Identify which cell holds the provided text, then report its (X, Y) central coordinate. 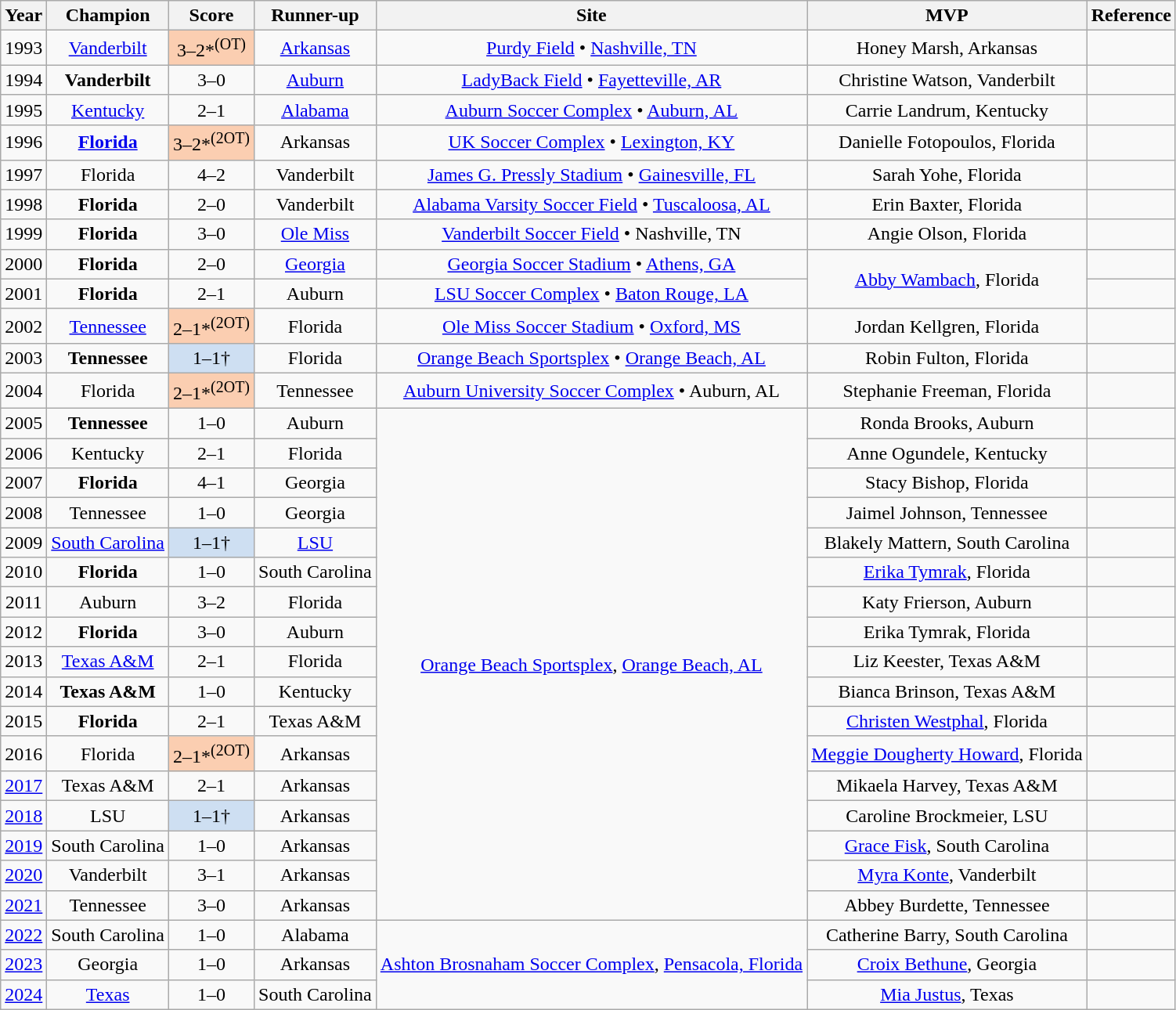
Mikaela Harvey, Texas A&M (947, 786)
2012 (23, 632)
2016 (23, 753)
2002 (23, 326)
3–2 (211, 602)
MVP (947, 16)
Reference (1131, 16)
Orange Beach Sportsplex • Orange Beach, AL (591, 359)
Ashton Brosnaham Soccer Complex, Pensacola, Florida (591, 965)
Alabama Varsity Soccer Field • Tuscaloosa, AL (591, 204)
Stephanie Freeman, Florida (947, 391)
2022 (23, 935)
1997 (23, 175)
4–2 (211, 175)
Purdy Field • Nashville, TN (591, 49)
Carrie Landrum, Kentucky (947, 110)
Abby Wambach, Florida (947, 279)
Runner-up (316, 16)
Caroline Brockmeier, LSU (947, 816)
Score (211, 16)
Sarah Yohe, Florida (947, 175)
Ronda Brooks, Auburn (947, 424)
Stacy Bishop, Florida (947, 483)
3–1 (211, 875)
Grace Fisk, South Carolina (947, 846)
Orange Beach Sportsplex, Orange Beach, AL (591, 665)
Jordan Kellgren, Florida (947, 326)
Honey Marsh, Arkansas (947, 49)
2014 (23, 691)
2021 (23, 905)
2020 (23, 875)
2018 (23, 816)
LSU Soccer Complex • Baton Rouge, LA (591, 294)
Christine Watson, Vanderbilt (947, 80)
Liz Keester, Texas A&M (947, 662)
Meggie Dougherty Howard, Florida (947, 753)
2004 (23, 391)
UK Soccer Complex • Lexington, KY (591, 142)
Croix Bethune, Georgia (947, 965)
2005 (23, 424)
1998 (23, 204)
3–2*(OT) (211, 49)
1999 (23, 234)
Bianca Brinson, Texas A&M (947, 691)
2007 (23, 483)
Abbey Burdette, Tennessee (947, 905)
Vanderbilt Soccer Field • Nashville, TN (591, 234)
2001 (23, 294)
Anne Ogundele, Kentucky (947, 453)
2010 (23, 572)
Ole Miss (316, 234)
LadyBack Field • Fayetteville, AR (591, 80)
2017 (23, 786)
Blakely Mattern, South Carolina (947, 543)
3–2*(2OT) (211, 142)
2023 (23, 965)
Champion (108, 16)
1995 (23, 110)
Auburn University Soccer Complex • Auburn, AL (591, 391)
2008 (23, 513)
Christen Westphal, Florida (947, 721)
2000 (23, 264)
Myra Konte, Vanderbilt (947, 875)
Robin Fulton, Florida (947, 359)
2015 (23, 721)
2019 (23, 846)
1993 (23, 49)
2006 (23, 453)
Auburn Soccer Complex • Auburn, AL (591, 110)
Katy Frierson, Auburn (947, 602)
Year (23, 16)
Ole Miss Soccer Stadium • Oxford, MS (591, 326)
Texas (108, 994)
Georgia Soccer Stadium • Athens, GA (591, 264)
Site (591, 16)
2024 (23, 994)
Danielle Fotopoulos, Florida (947, 142)
4–1 (211, 483)
2009 (23, 543)
2011 (23, 602)
Erin Baxter, Florida (947, 204)
1994 (23, 80)
1996 (23, 142)
Jaimel Johnson, Tennessee (947, 513)
Angie Olson, Florida (947, 234)
Catherine Barry, South Carolina (947, 935)
2003 (23, 359)
James G. Pressly Stadium • Gainesville, FL (591, 175)
2013 (23, 662)
Mia Justus, Texas (947, 994)
